Determine the (x, y) coordinate at the center of the cell enclosing the given text.  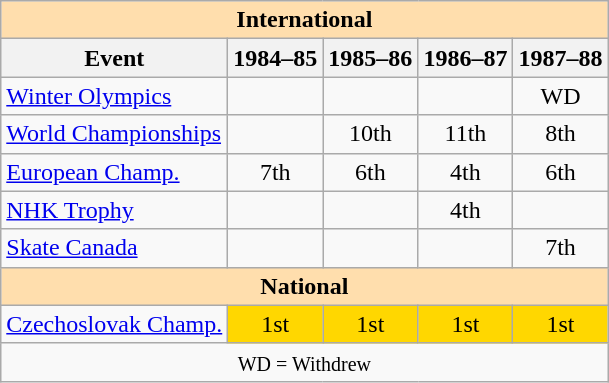
Event (114, 58)
10th (370, 134)
WD = Withdrew (304, 362)
1984–85 (276, 58)
8th (560, 134)
Czechoslovak Champ. (114, 324)
1985–86 (370, 58)
National (304, 286)
World Championships (114, 134)
1986–87 (466, 58)
European Champ. (114, 172)
1987–88 (560, 58)
NHK Trophy (114, 210)
International (304, 20)
WD (560, 96)
Winter Olympics (114, 96)
11th (466, 134)
Skate Canada (114, 248)
